Capture the cell that displays the provided text and extract its [X, Y] central coordinate. 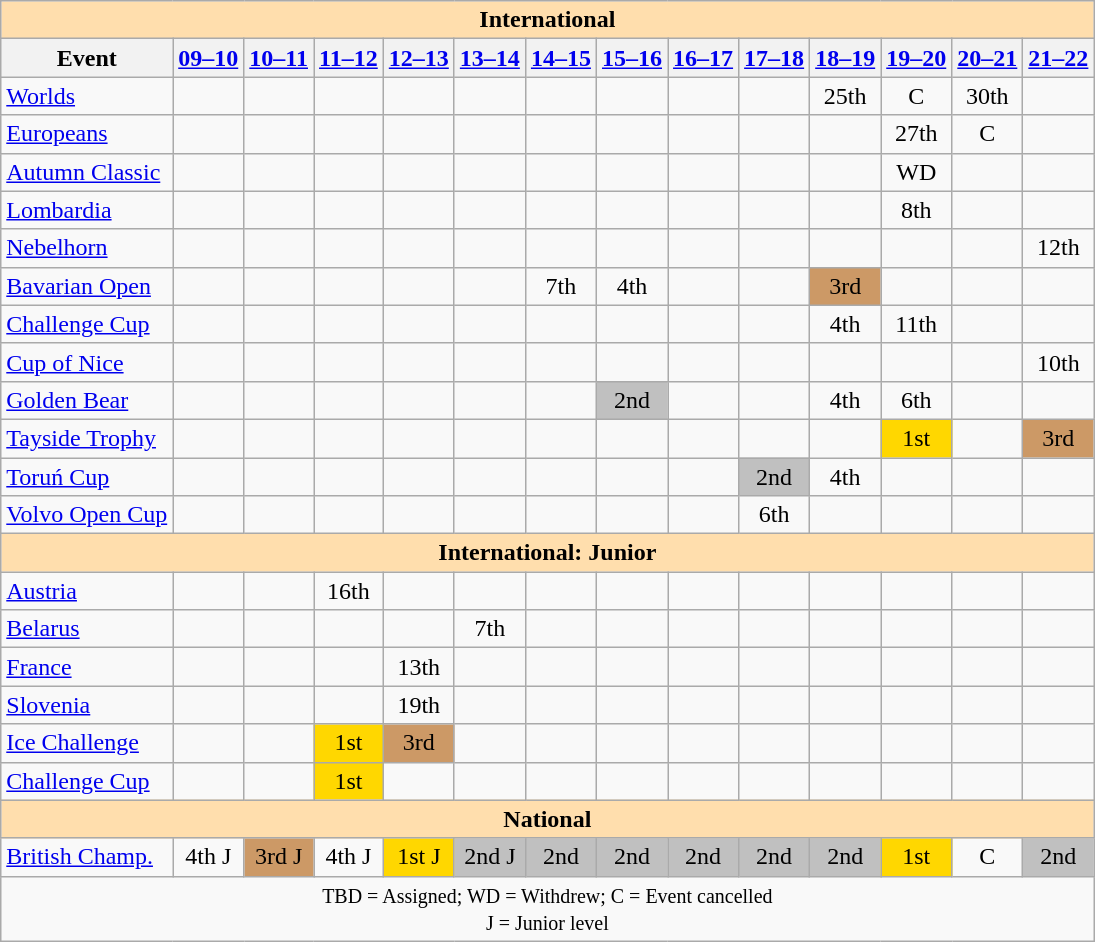
Worlds [87, 96]
Belarus [87, 629]
International [548, 20]
09–10 [208, 58]
Slovenia [87, 705]
Autumn Classic [87, 172]
1st J [418, 857]
20–21 [988, 58]
11–12 [349, 58]
19–20 [916, 58]
Europeans [87, 134]
Volvo Open Cup [87, 515]
14–15 [560, 58]
France [87, 667]
13–14 [490, 58]
TBD = Assigned; WD = Withdrew; C = Event cancelled J = Junior level [548, 908]
11th [916, 324]
12th [1058, 248]
10–11 [279, 58]
18–19 [846, 58]
27th [916, 134]
Cup of Nice [87, 362]
12–13 [418, 58]
International: Junior [548, 553]
17–18 [774, 58]
Event [87, 58]
Golden Bear [87, 400]
21–22 [1058, 58]
Lombardia [87, 210]
3rd J [279, 857]
Nebelhorn [87, 248]
Tayside Trophy [87, 438]
Ice Challenge [87, 743]
16–17 [704, 58]
WD [916, 172]
25th [846, 96]
Toruń Cup [87, 477]
19th [418, 705]
13th [418, 667]
8th [916, 210]
15–16 [632, 58]
2nd J [490, 857]
Bavarian Open [87, 286]
10th [1058, 362]
16th [349, 591]
30th [988, 96]
Austria [87, 591]
British Champ. [87, 857]
National [548, 819]
